Output the (X, Y) coordinate of the center of the cell containing the given text.  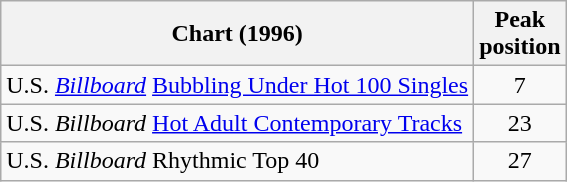
23 (520, 123)
27 (520, 161)
U.S. Billboard Rhythmic Top 40 (238, 161)
U.S. Billboard Bubbling Under Hot 100 Singles (238, 85)
U.S. Billboard Hot Adult Contemporary Tracks (238, 123)
Chart (1996) (238, 34)
Peakposition (520, 34)
7 (520, 85)
